Return the [X, Y] coordinate for the center point of the cell that contains the specified text.  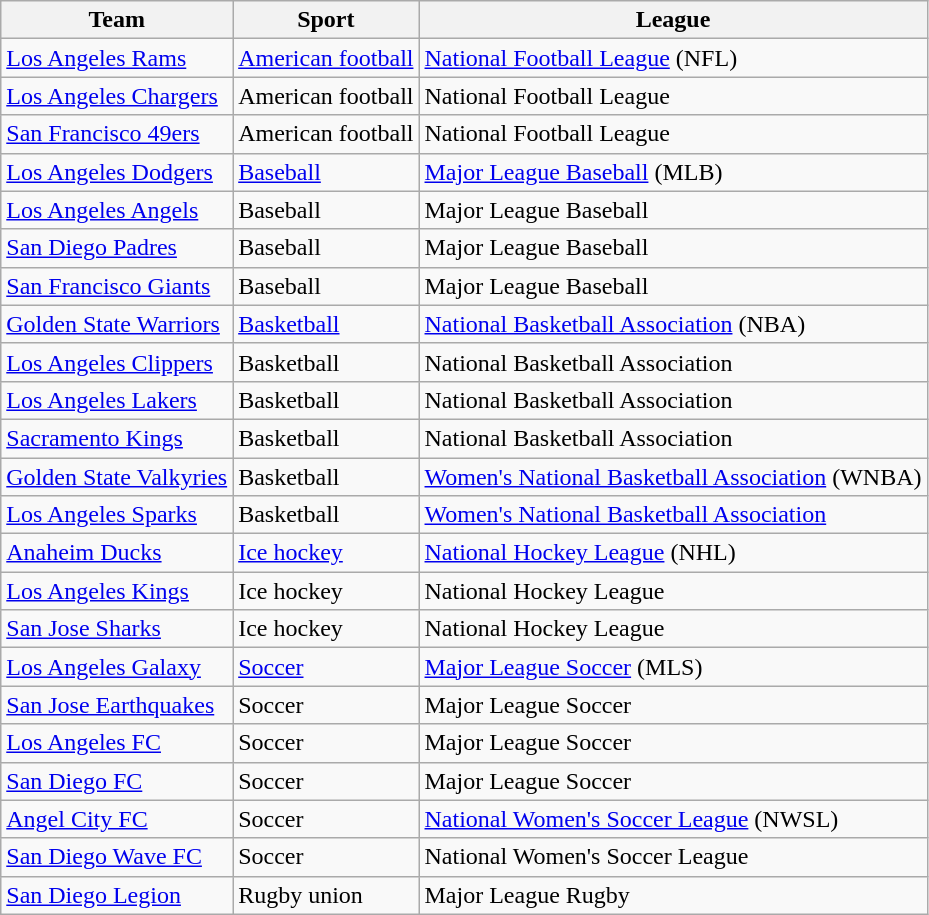
San Francisco 49ers [117, 134]
Golden State Valkyries [117, 477]
San Jose Sharks [117, 629]
Los Angeles Dodgers [117, 172]
Los Angeles Rams [117, 58]
Los Angeles Angels [117, 210]
Sacramento Kings [117, 438]
Women's National Basketball Association [673, 515]
National Football League (NFL) [673, 58]
Major League Baseball (MLB) [673, 172]
League [673, 20]
San Diego Legion [117, 895]
San Diego FC [117, 781]
San Francisco Giants [117, 286]
Women's National Basketball Association (WNBA) [673, 477]
Los Angeles Sparks [117, 515]
Team [117, 20]
Sport [326, 20]
National Women's Soccer League (NWSL) [673, 819]
Los Angeles Galaxy [117, 667]
Golden State Warriors [117, 324]
San Jose Earthquakes [117, 705]
Angel City FC [117, 819]
National Hockey League (NHL) [673, 553]
Los Angeles Lakers [117, 400]
San Diego Padres [117, 248]
San Diego Wave FC [117, 857]
Major League Rugby [673, 895]
Los Angeles FC [117, 743]
Los Angeles Chargers [117, 96]
Major League Soccer (MLS) [673, 667]
Anaheim Ducks [117, 553]
Los Angeles Clippers [117, 362]
National Basketball Association (NBA) [673, 324]
National Women's Soccer League [673, 857]
Rugby union [326, 895]
Los Angeles Kings [117, 591]
